Search for the cell housing the specified text and yield its [x, y] center coordinate. 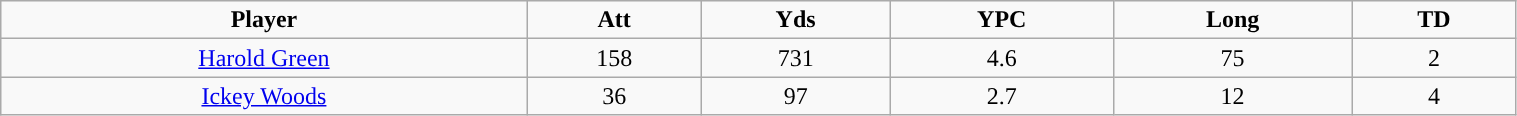
Att [614, 20]
12 [1232, 96]
Harold Green [264, 58]
2.7 [1002, 96]
36 [614, 96]
4 [1434, 96]
75 [1232, 58]
Long [1232, 20]
Yds [796, 20]
Player [264, 20]
2 [1434, 58]
YPC [1002, 20]
Ickey Woods [264, 96]
4.6 [1002, 58]
158 [614, 58]
97 [796, 96]
731 [796, 58]
TD [1434, 20]
